Provide the [x, y] coordinate of the cell's center where the given text is located.  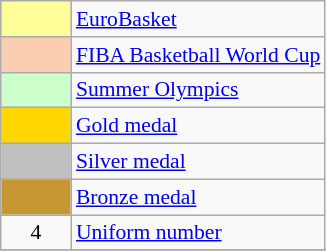
Bronze medal [198, 197]
Gold medal [198, 126]
Summer Olympics [198, 90]
Uniform number [198, 233]
4 [36, 233]
Silver medal [198, 162]
EuroBasket [198, 19]
FIBA Basketball World Cup [198, 55]
